Find where the given text appears and provide that cell's center as [x, y] coordinate. 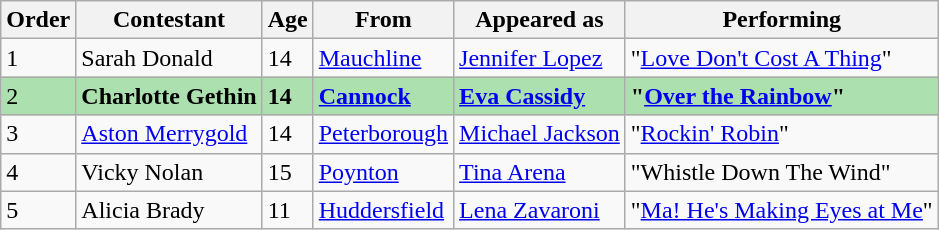
Michael Jackson [540, 134]
5 [38, 210]
1 [38, 58]
2 [38, 96]
15 [288, 172]
"Ma! He's Making Eyes at Me" [782, 210]
Tina Arena [540, 172]
4 [38, 172]
Cannock [383, 96]
Aston Merrygold [169, 134]
Contestant [169, 20]
From [383, 20]
Poynton [383, 172]
Alicia Brady [169, 210]
Peterborough [383, 134]
Performing [782, 20]
Appeared as [540, 20]
3 [38, 134]
"Whistle Down The Wind" [782, 172]
Vicky Nolan [169, 172]
Mauchline [383, 58]
11 [288, 210]
Order [38, 20]
Lena Zavaroni [540, 210]
Charlotte Gethin [169, 96]
Age [288, 20]
"Love Don't Cost A Thing" [782, 58]
"Over the Rainbow" [782, 96]
"Rockin' Robin" [782, 134]
Huddersfield [383, 210]
Eva Cassidy [540, 96]
Sarah Donald [169, 58]
Jennifer Lopez [540, 58]
